Identify which cell holds the provided text, then report its (x, y) central coordinate. 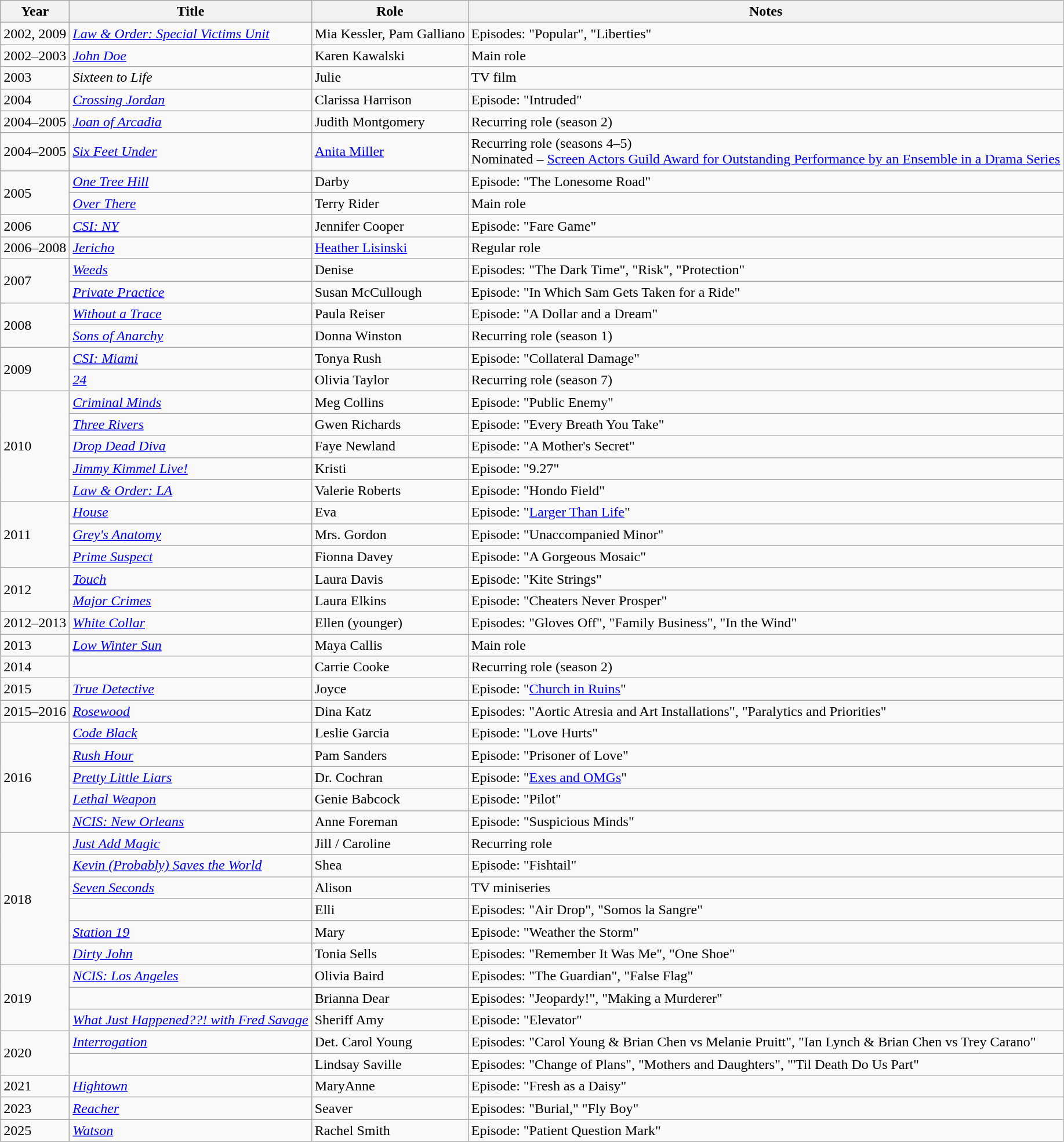
Brianna Dear (390, 998)
2011 (35, 534)
Episode: "Pilot" (765, 799)
Episode: "Exes and OMGs" (765, 777)
Laura Davis (390, 579)
2010 (35, 446)
Pretty Little Liars (190, 777)
2015 (35, 689)
Station 19 (190, 932)
Lethal Weapon (190, 799)
TV miniseries (765, 888)
Alison (390, 888)
Episode: "Church in Ruins" (765, 689)
Criminal Minds (190, 402)
Carrie Cooke (390, 667)
2021 (35, 1086)
Joyce (390, 689)
Episodes: "Burial," "Fly Boy" (765, 1108)
Anne Foreman (390, 821)
Episode: "Intruded" (765, 100)
Episode: "The Lonesome Road" (765, 181)
Tonia Sells (390, 954)
Lindsay Saville (390, 1064)
Jericho (190, 248)
Jennifer Cooper (390, 226)
Fionna Davey (390, 557)
Episode: "A Mother's Secret" (765, 446)
Det. Carol Young (390, 1042)
Elli (390, 910)
Donna Winston (390, 336)
True Detective (190, 689)
Genie Babcock (390, 799)
Episode: "Fresh as a Daisy" (765, 1086)
Terry Rider (390, 203)
Rush Hour (190, 755)
Episode: "Suspicious Minds" (765, 821)
Episodes: "Remember It Was Me", "One Shoe" (765, 954)
Low Winter Sun (190, 645)
2008 (35, 325)
House (190, 512)
2018 (35, 899)
Three Rivers (190, 424)
Mia Kessler, Pam Galliano (390, 34)
2012–2013 (35, 623)
Weeds (190, 270)
Susan McCullough (390, 292)
Mary (390, 932)
Episode: "Kite Strings" (765, 579)
2019 (35, 998)
Episode: "Every Breath You Take" (765, 424)
Valerie Roberts (390, 490)
Episodes: "Change of Plans", "Mothers and Daughters", "'Til Death Do Us Part" (765, 1064)
Karen Kawalski (390, 56)
Recurring role (seasons 4–5)Nominated – Screen Actors Guild Award for Outstanding Performance by an Ensemble in a Drama Series (765, 152)
2014 (35, 667)
Paula Reiser (390, 314)
2002, 2009 (35, 34)
Episodes: "Carol Young & Brian Chen vs Melanie Pruitt", "Ian Lynch & Brian Chen vs Trey Carano" (765, 1042)
Episode: "Cheaters Never Prosper" (765, 601)
Ellen (younger) (390, 623)
CSI: Miami (190, 358)
Faye Newland (390, 446)
2013 (35, 645)
Sixteen to Life (190, 78)
2009 (35, 369)
Leslie Garcia (390, 733)
Episode: "Collateral Damage" (765, 358)
Regular role (765, 248)
One Tree Hill (190, 181)
Grey's Anatomy (190, 534)
2007 (35, 281)
Olivia Baird (390, 976)
What Just Happened??! with Fred Savage (190, 1020)
Without a Trace (190, 314)
24 (190, 380)
Episode: "Larger Than Life" (765, 512)
2015–2016 (35, 711)
Gwen Richards (390, 424)
Clarissa Harrison (390, 100)
TV film (765, 78)
Shea (390, 865)
Sheriff Amy (390, 1020)
Crossing Jordan (190, 100)
2003 (35, 78)
Julie (390, 78)
Year (35, 12)
NCIS: Los Angeles (190, 976)
Episode: "Unaccompanied Minor" (765, 534)
Laura Elkins (390, 601)
Dirty John (190, 954)
Major Crimes (190, 601)
Role (390, 12)
2016 (35, 777)
Law & Order: LA (190, 490)
Episode: "Prisoner of Love" (765, 755)
Anita Miller (390, 152)
Heather Lisinski (390, 248)
Kevin (Probably) Saves the World (190, 865)
CSI: NY (190, 226)
Episode: "Fare Game" (765, 226)
Law & Order: Special Victims Unit (190, 34)
Drop Dead Diva (190, 446)
Rosewood (190, 711)
2023 (35, 1108)
Episode: "Hondo Field" (765, 490)
Episode: "A Gorgeous Mosaic" (765, 557)
Darby (390, 181)
Kristi (390, 468)
Episode: "Love Hurts" (765, 733)
Jill / Caroline (390, 843)
Episodes: "Gloves Off", "Family Business", "In the Wind" (765, 623)
Episode: "9.27" (765, 468)
MaryAnne (390, 1086)
Episodes: "The Dark Time", "Risk", "Protection" (765, 270)
John Doe (190, 56)
Watson (190, 1130)
Episodes: "Jeopardy!", "Making a Murderer" (765, 998)
Episode: "Elevator" (765, 1020)
Episode: "A Dollar and a Dream" (765, 314)
NCIS: New Orleans (190, 821)
2006 (35, 226)
Pam Sanders (390, 755)
Episodes: "Popular", "Liberties" (765, 34)
Olivia Taylor (390, 380)
Hightown (190, 1086)
2006–2008 (35, 248)
Seaver (390, 1108)
Just Add Magic (190, 843)
Over There (190, 203)
Recurring role (season 7) (765, 380)
Episodes: "Aortic Atresia and Art Installations", "Paralytics and Priorities" (765, 711)
Meg Collins (390, 402)
Interrogation (190, 1042)
Prime Suspect (190, 557)
Dina Katz (390, 711)
Denise (390, 270)
Touch (190, 579)
Episode: "Weather the Storm" (765, 932)
2005 (35, 192)
Reacher (190, 1108)
Seven Seconds (190, 888)
Mrs. Gordon (390, 534)
Dr. Cochran (390, 777)
Tonya Rush (390, 358)
2002–2003 (35, 56)
2025 (35, 1130)
Title (190, 12)
Eva (390, 512)
2004 (35, 100)
2020 (35, 1053)
Episode: "Fishtail" (765, 865)
Episodes: "The Guardian", "False Flag" (765, 976)
Notes (765, 12)
Rachel Smith (390, 1130)
Private Practice (190, 292)
Joan of Arcadia (190, 122)
Jimmy Kimmel Live! (190, 468)
Six Feet Under (190, 152)
Episode: "Public Enemy" (765, 402)
Maya Callis (390, 645)
Episodes: "Air Drop", "Somos la Sangre" (765, 910)
Recurring role (season 1) (765, 336)
Judith Montgomery (390, 122)
Recurring role (765, 843)
White Collar (190, 623)
Sons of Anarchy (190, 336)
Episode: "In Which Sam Gets Taken for a Ride" (765, 292)
Episode: "Patient Question Mark" (765, 1130)
2012 (35, 590)
Code Black (190, 733)
